Output the [X, Y] coordinate of the center of the cell containing the given text.  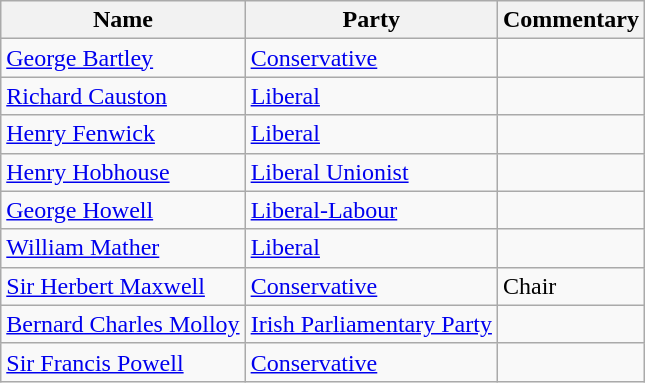
Henry Hobhouse [123, 172]
William Mather [123, 248]
George Howell [123, 210]
Irish Parliamentary Party [371, 324]
Liberal-Labour [371, 210]
Chair [570, 286]
George Bartley [123, 58]
Henry Fenwick [123, 134]
Richard Causton [123, 96]
Name [123, 20]
Sir Herbert Maxwell [123, 286]
Liberal Unionist [371, 172]
Party [371, 20]
Sir Francis Powell [123, 362]
Bernard Charles Molloy [123, 324]
Commentary [570, 20]
